Return (x, y) of the center of cell containing provided text 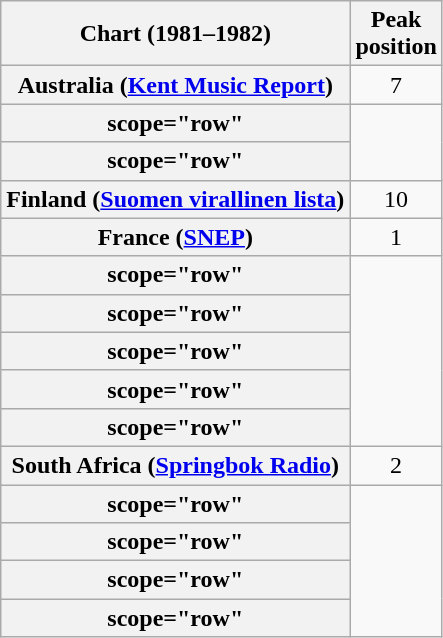
2 (396, 465)
Chart (1981–1982) (176, 34)
France (SNEP) (176, 237)
10 (396, 199)
Australia (Kent Music Report) (176, 85)
Peakposition (396, 34)
South Africa (Springbok Radio) (176, 465)
1 (396, 237)
Finland (Suomen virallinen lista) (176, 199)
7 (396, 85)
